Detect which cell encompasses the target text, then output its (x, y) center coordinate. 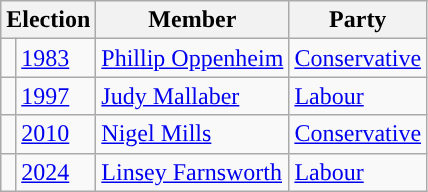
1997 (56, 96)
Nigel Mills (192, 134)
Election (48, 20)
1983 (56, 58)
Judy Mallaber (192, 96)
2010 (56, 134)
Phillip Oppenheim (192, 58)
Linsey Farnsworth (192, 172)
2024 (56, 172)
Party (358, 20)
Member (192, 20)
